From the cell containing the given text, extract its center point as [x, y] coordinate. 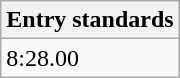
Entry standards [90, 20]
8:28.00 [90, 58]
